Detect which cell encompasses the target text, then output its (X, Y) center coordinate. 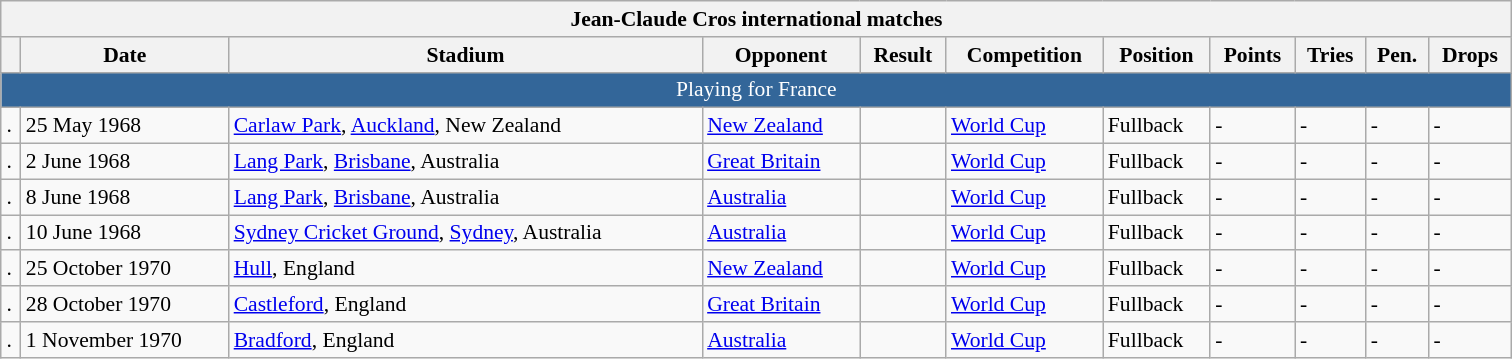
Competition (1024, 55)
Playing for France (756, 90)
Position (1156, 55)
Drops (1470, 55)
Bradford, England (466, 340)
2 June 1968 (125, 162)
Jean-Claude Cros international matches (756, 19)
Carlaw Park, Auckland, New Zealand (466, 126)
10 June 1968 (125, 233)
25 October 1970 (125, 269)
Tries (1330, 55)
25 May 1968 (125, 126)
Opponent (781, 55)
Hull, England (466, 269)
8 June 1968 (125, 197)
Castleford, England (466, 304)
Result (903, 55)
Pen. (1398, 55)
Sydney Cricket Ground, Sydney, Australia (466, 233)
Stadium (466, 55)
1 November 1970 (125, 340)
28 October 1970 (125, 304)
Points (1252, 55)
Date (125, 55)
